Return [x, y] of the center of cell containing provided text 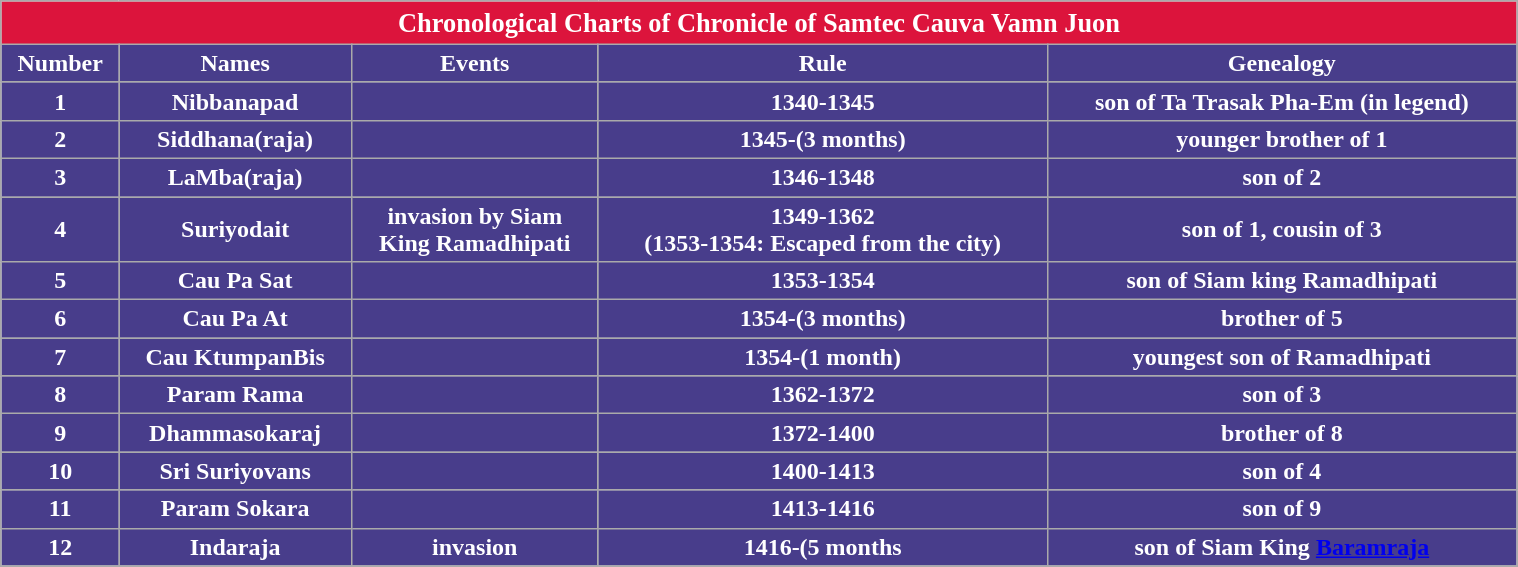
Cau KtumpanBis [235, 357]
son of 3 [1282, 395]
son of Siam King Baramraja [1282, 547]
son of Siam king Ramadhipati [1282, 281]
1349-1362(1353-1354: Escaped from the city) [822, 230]
1354-(1 month) [822, 357]
son of Ta Trasak Pha-Em (in legend) [1282, 101]
Suriyodait [235, 230]
Events [474, 63]
1346-1348 [822, 177]
son of 2 [1282, 177]
brother of 5 [1282, 319]
Sri Suriyovans [235, 471]
Number [60, 63]
Siddhana(raja) [235, 139]
LaMba(raja) [235, 177]
1354-(3 months) [822, 319]
4 [60, 230]
Param Sokara [235, 509]
invasion by SiamKing Ramadhipati [474, 230]
1413-1416 [822, 509]
Nibbanapad [235, 101]
1 [60, 101]
1340-1345 [822, 101]
son of 4 [1282, 471]
5 [60, 281]
11 [60, 509]
3 [60, 177]
1400-1413 [822, 471]
8 [60, 395]
Param Rama [235, 395]
Cau Pa Sat [235, 281]
brother of 8 [1282, 433]
1362-1372 [822, 395]
1372-1400 [822, 433]
son of 9 [1282, 509]
Rule [822, 63]
1353-1354 [822, 281]
9 [60, 433]
Cau Pa At [235, 319]
6 [60, 319]
1345-(3 months) [822, 139]
1416-(5 months [822, 547]
son of 1, cousin of 3 [1282, 230]
12 [60, 547]
2 [60, 139]
Names [235, 63]
Indaraja [235, 547]
Chronological Charts of Chronicle of Samtec Cauva Vamn Juon [758, 23]
younger brother of 1 [1282, 139]
Dhammasokaraj [235, 433]
10 [60, 471]
7 [60, 357]
Genealogy [1282, 63]
youngest son of Ramadhipati [1282, 357]
invasion [474, 547]
